Find where the given text appears and provide that cell's center as (x, y) coordinate. 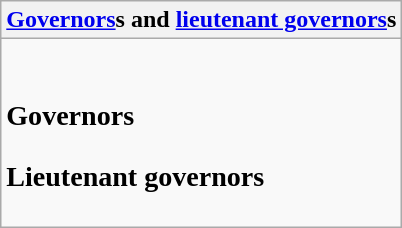
GovernorsLieutenant governors (202, 133)
Governorss and lieutenant governorss (202, 20)
